Locate the cell with the specified text and output its (X, Y) center coordinate. 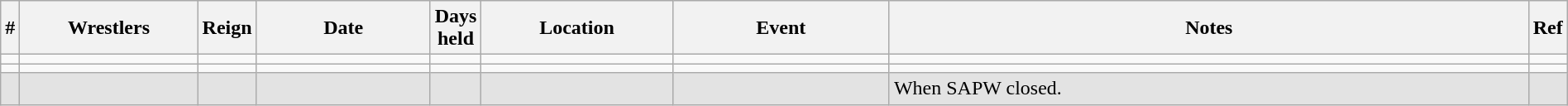
Notes (1209, 28)
Wrestlers (109, 28)
Reign (227, 28)
When SAPW closed. (1209, 89)
Days held (456, 28)
Date (343, 28)
Location (577, 28)
Event (781, 28)
Ref (1548, 28)
# (10, 28)
